Search for the cell housing the specified text and yield its [x, y] center coordinate. 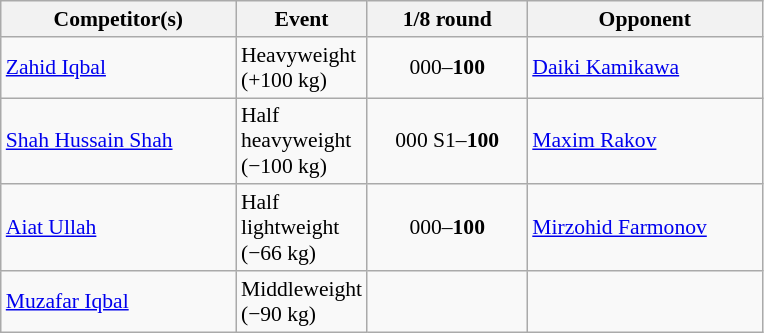
Mirzohid Farmonov [644, 228]
000 S1–100 [447, 142]
Maxim Rakov [644, 142]
Aiat Ullah [118, 228]
Competitor(s) [118, 19]
Daiki Kamikawa [644, 68]
Half heavyweight (−100 kg) [302, 142]
Muzafar Iqbal [118, 302]
Heavyweight (+100 kg) [302, 68]
Zahid Iqbal [118, 68]
Middleweight (−90 kg) [302, 302]
1/8 round [447, 19]
Half lightweight (−66 kg) [302, 228]
Shah Hussain Shah [118, 142]
Opponent [644, 19]
Event [302, 19]
